Search for the cell housing the specified text and yield its (X, Y) center coordinate. 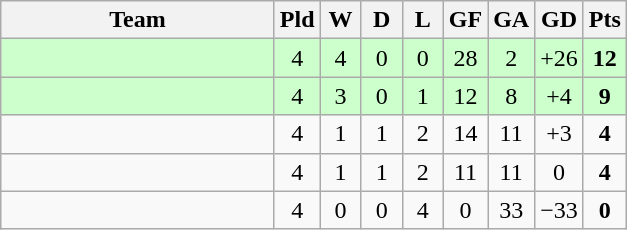
28 (465, 58)
33 (512, 210)
Team (138, 20)
+26 (560, 58)
D (382, 20)
Pld (297, 20)
3 (340, 96)
8 (512, 96)
L (422, 20)
Pts (604, 20)
+3 (560, 134)
14 (465, 134)
GF (465, 20)
+4 (560, 96)
GA (512, 20)
W (340, 20)
GD (560, 20)
−33 (560, 210)
9 (604, 96)
